Provide the [X, Y] coordinate of the cell's center where the given text is located.  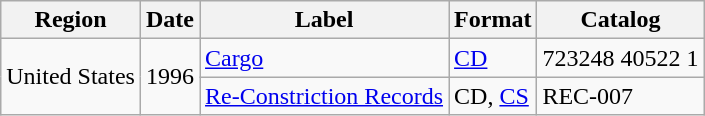
CD, CS [493, 96]
Catalog [620, 20]
Cargo [324, 58]
723248 40522 1 [620, 58]
Label [324, 20]
CD [493, 58]
REC-007 [620, 96]
United States [71, 77]
1996 [170, 77]
Format [493, 20]
Re-Constriction Records [324, 96]
Region [71, 20]
Date [170, 20]
